Scan for the cell matching the given text and deliver its (x, y) coordinate at center. 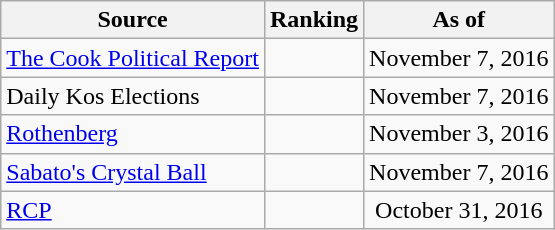
October 31, 2016 (459, 210)
Ranking (314, 20)
The Cook Political Report (133, 58)
Source (133, 20)
As of (459, 20)
November 3, 2016 (459, 134)
Sabato's Crystal Ball (133, 172)
Rothenberg (133, 134)
RCP (133, 210)
Daily Kos Elections (133, 96)
